Capture the cell that displays the provided text and extract its [X, Y] central coordinate. 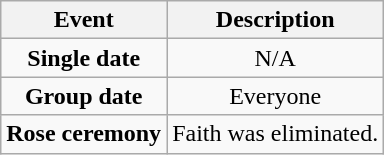
Rose ceremony [84, 134]
Faith was eliminated. [276, 134]
N/A [276, 58]
Description [276, 20]
Group date [84, 96]
Event [84, 20]
Everyone [276, 96]
Single date [84, 58]
